Identify which cell holds the provided text, then report its [x, y] central coordinate. 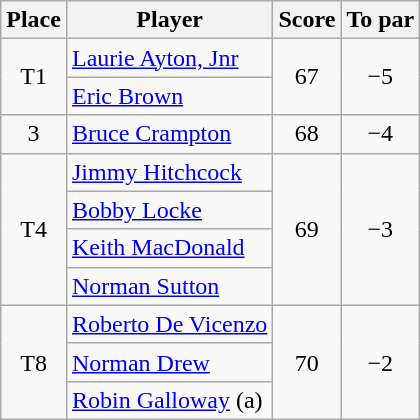
To par [380, 20]
Laurie Ayton, Jnr [169, 58]
−4 [380, 134]
Norman Sutton [169, 286]
69 [307, 229]
−2 [380, 362]
Score [307, 20]
T1 [34, 77]
Keith MacDonald [169, 248]
68 [307, 134]
Eric Brown [169, 96]
T8 [34, 362]
−5 [380, 77]
Bruce Crampton [169, 134]
Jimmy Hitchcock [169, 172]
Roberto De Vicenzo [169, 324]
T4 [34, 229]
Norman Drew [169, 362]
Player [169, 20]
Robin Galloway (a) [169, 400]
Place [34, 20]
3 [34, 134]
70 [307, 362]
−3 [380, 229]
Bobby Locke [169, 210]
67 [307, 77]
